Return the [x, y] coordinate for the center point of the cell that contains the specified text.  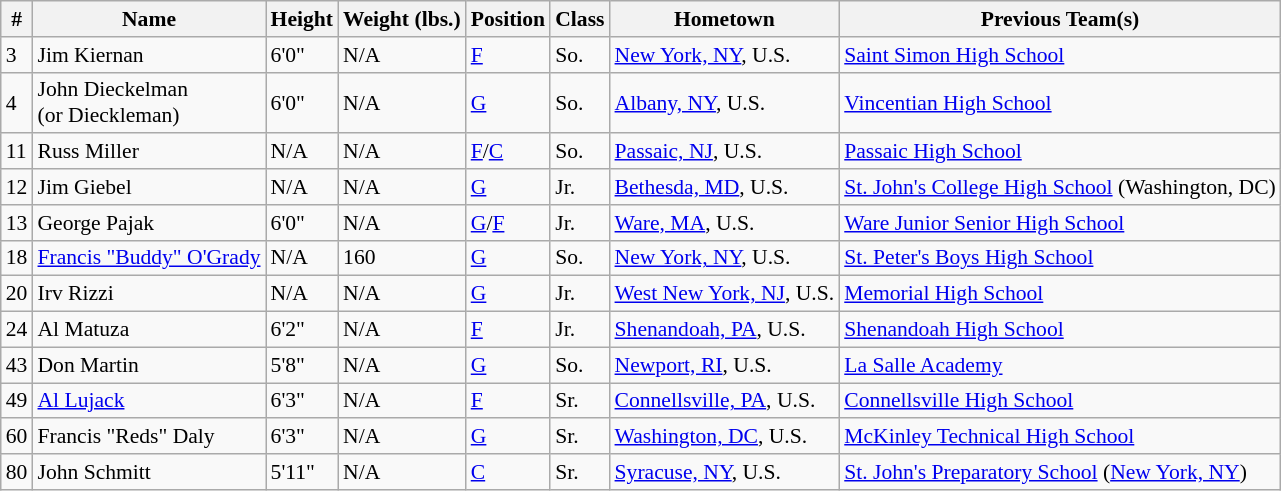
5'8" [302, 365]
West New York, NJ, U.S. [725, 294]
20 [17, 294]
Position [508, 19]
Jim Kiernan [148, 55]
Syracuse, NY, U.S. [725, 472]
Al Lujack [148, 401]
John Dieckelman(or Dieckleman) [148, 102]
Irv Rizzi [148, 294]
24 [17, 330]
C [508, 472]
Weight (lbs.) [402, 19]
49 [17, 401]
Al Matuza [148, 330]
12 [17, 187]
Height [302, 19]
Class [580, 19]
160 [402, 258]
80 [17, 472]
George Pajak [148, 223]
13 [17, 223]
Bethesda, MD, U.S. [725, 187]
McKinley Technical High School [1060, 437]
6'2" [302, 330]
Russ Miller [148, 152]
Previous Team(s) [1060, 19]
Jim Giebel [148, 187]
Newport, RI, U.S. [725, 365]
Connellsville High School [1060, 401]
Ware, MA, U.S. [725, 223]
Washington, DC, U.S. [725, 437]
Shenandoah High School [1060, 330]
John Schmitt [148, 472]
Passaic High School [1060, 152]
F/C [508, 152]
Name [148, 19]
Ware Junior Senior High School [1060, 223]
Albany, NY, U.S. [725, 102]
La Salle Academy [1060, 365]
5'11" [302, 472]
Connellsville, PA, U.S. [725, 401]
Don Martin [148, 365]
3 [17, 55]
18 [17, 258]
11 [17, 152]
Francis "Reds" Daly [148, 437]
Hometown [725, 19]
Francis "Buddy" O'Grady [148, 258]
4 [17, 102]
60 [17, 437]
St. John's College High School (Washington, DC) [1060, 187]
43 [17, 365]
Passaic, NJ, U.S. [725, 152]
G/F [508, 223]
Vincentian High School [1060, 102]
St. Peter's Boys High School [1060, 258]
St. John's Preparatory School (New York, NY) [1060, 472]
Saint Simon High School [1060, 55]
Memorial High School [1060, 294]
Shenandoah, PA, U.S. [725, 330]
# [17, 19]
